Detect which cell encompasses the target text, then output its [x, y] center coordinate. 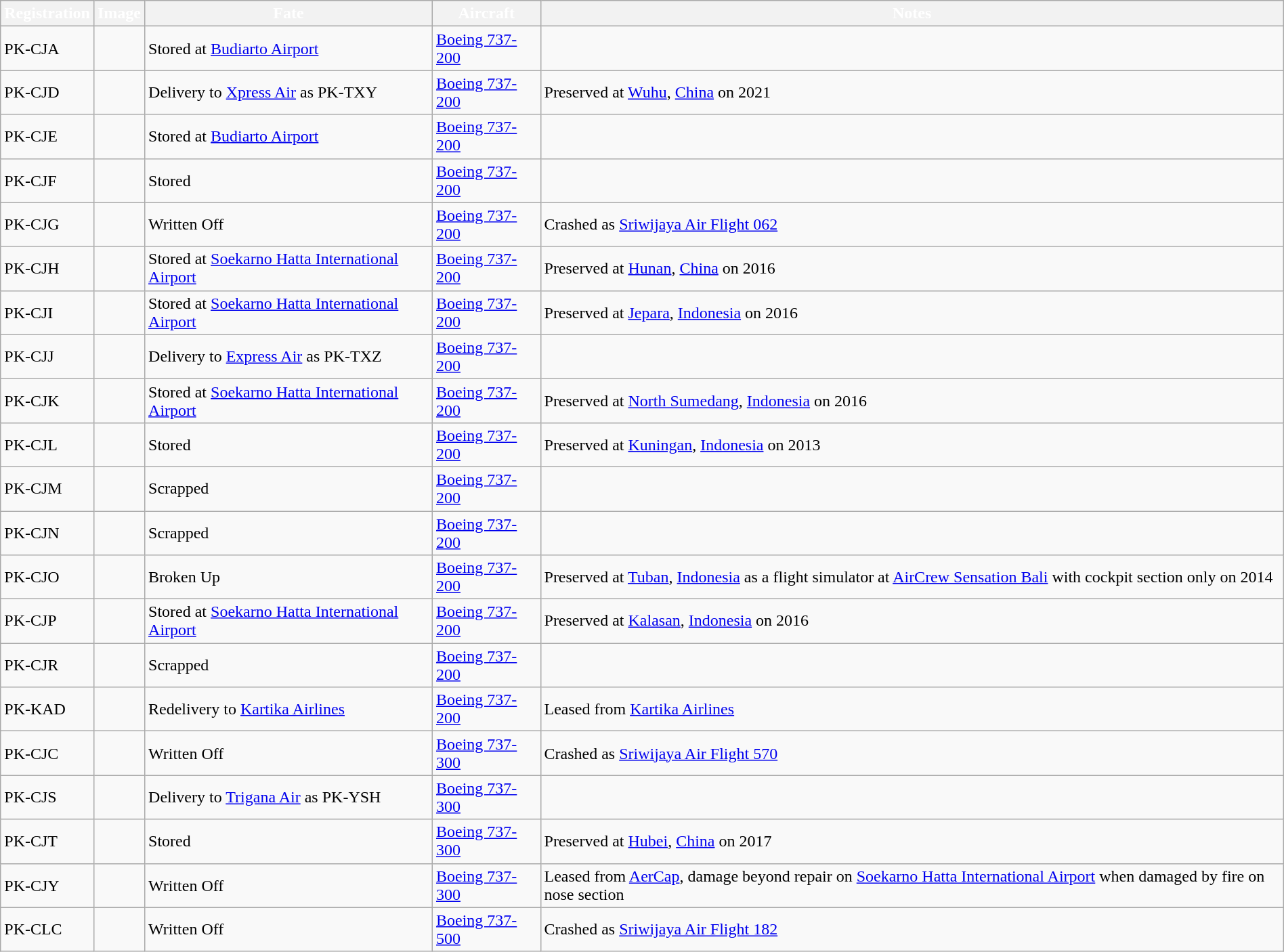
Preserved at North Sumedang, Indonesia on 2016 [912, 401]
PK-CJF [47, 180]
PK-CJS [47, 798]
Preserved at Tuban, Indonesia as a flight simulator at AirCrew Sensation Bali with cockpit section only on 2014 [912, 577]
Broken Up [288, 577]
Delivery to Express Air as PK-TXZ [288, 356]
PK-CJL [47, 444]
Crashed as Sriwijaya Air Flight 570 [912, 753]
PK-CJR [47, 665]
PK-CJD [47, 92]
Notes [912, 14]
Preserved at Hubei, China on 2017 [912, 841]
Preserved at Hunan, China on 2016 [912, 268]
Image [119, 14]
PK-CJM [47, 489]
PK-CJN [47, 532]
PK-CJY [47, 886]
Crashed as Sriwijaya Air Flight 062 [912, 225]
Boeing 737-500 [486, 929]
Aircraft [486, 14]
Leased from AerCap, damage beyond repair on Soekarno Hatta International Airport when damaged by fire on nose section [912, 886]
Fate [288, 14]
Leased from Kartika Airlines [912, 710]
PK-CJH [47, 268]
PK-CJC [47, 753]
Crashed as Sriwijaya Air Flight 182 [912, 929]
PK-CJE [47, 137]
Registration [47, 14]
Redelivery to Kartika Airlines [288, 710]
PK-CJA [47, 49]
Preserved at Kuningan, Indonesia on 2013 [912, 444]
Preserved at Kalasan, Indonesia on 2016 [912, 622]
PK-CJK [47, 401]
PK-KAD [47, 710]
PK-CJP [47, 622]
PK-CLC [47, 929]
Preserved at Wuhu, China on 2021 [912, 92]
Delivery to Xpress Air as PK-TXY [288, 92]
PK-CJT [47, 841]
PK-CJI [47, 313]
PK-CJO [47, 577]
PK-CJJ [47, 356]
Preserved at Jepara, Indonesia on 2016 [912, 313]
PK-CJG [47, 225]
Delivery to Trigana Air as PK-YSH [288, 798]
